Pinpoint the cell where the given text exists, returning its (x, y) midpoint coordinate. 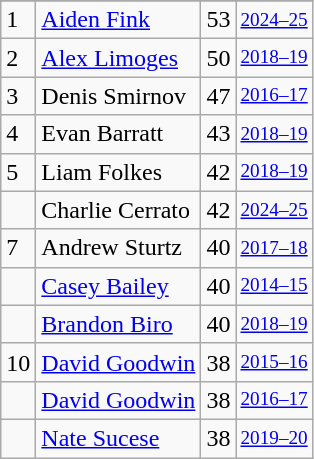
Brandon Biro (118, 324)
Nate Sucese (118, 438)
Alex Limoges (118, 58)
Charlie Cerrato (118, 210)
2019–20 (274, 438)
3 (18, 96)
2014–15 (274, 286)
2 (18, 58)
50 (218, 58)
43 (218, 134)
Aiden Fink (118, 20)
Denis Smirnov (118, 96)
10 (18, 362)
2017–18 (274, 248)
1 (18, 20)
2015–16 (274, 362)
Liam Folkes (118, 172)
53 (218, 20)
7 (18, 248)
47 (218, 96)
Andrew Sturtz (118, 248)
Casey Bailey (118, 286)
5 (18, 172)
4 (18, 134)
Evan Barratt (118, 134)
